Pinpoint the cell where the given text exists, returning its [x, y] midpoint coordinate. 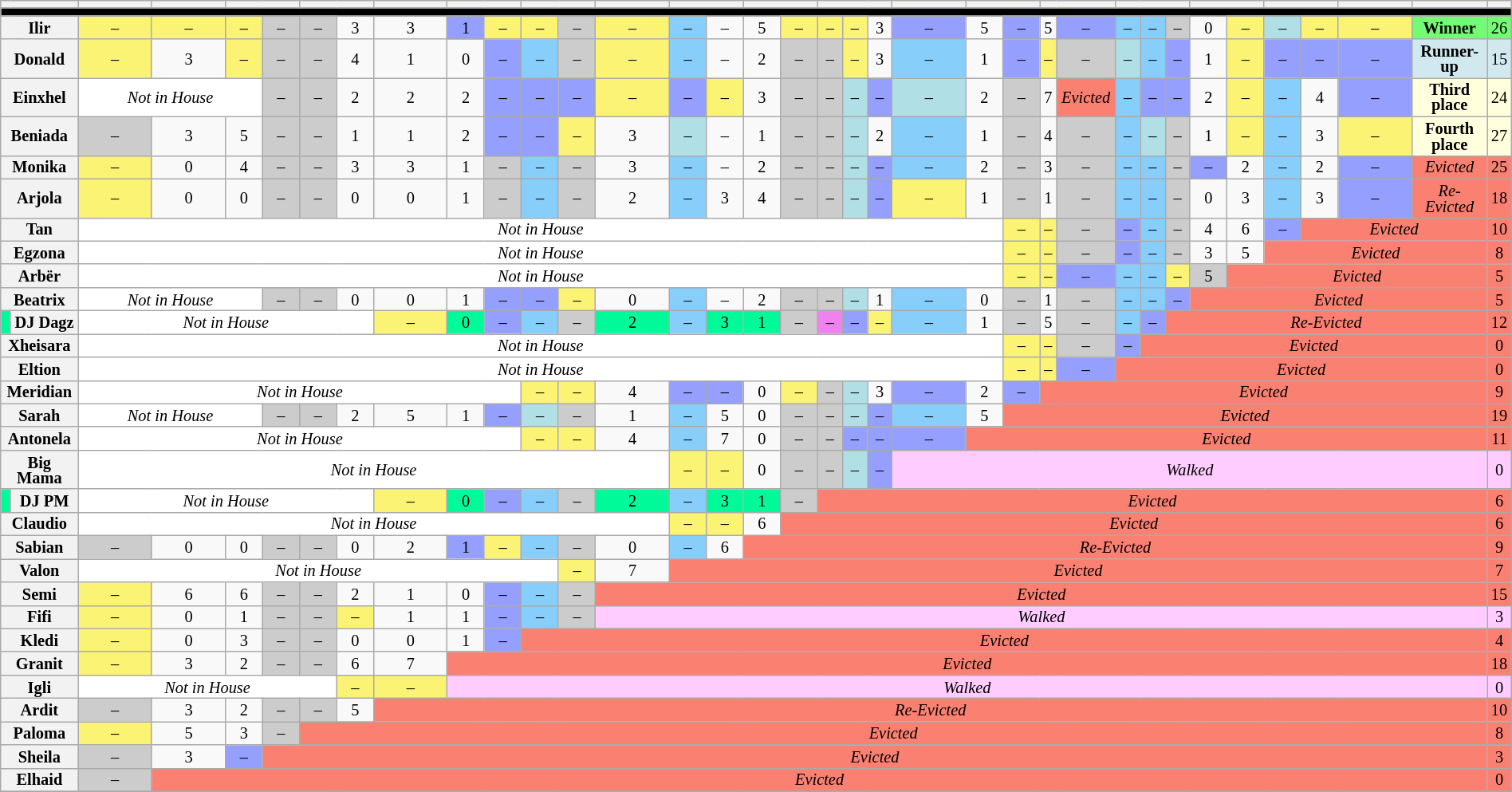
Elhaid [40, 780]
Paloma [40, 732]
27 [1499, 136]
Arbër [40, 276]
24 [1499, 97]
DJ Dagz [45, 322]
Fifi [40, 617]
Arjola [40, 198]
Sabian [40, 547]
Third place [1449, 97]
Tan [40, 230]
Valon [40, 569]
12 [1499, 322]
Antonela [40, 439]
Sarah [40, 415]
Eltion [40, 368]
Beatrix [40, 298]
Ilir [40, 27]
Claudio [40, 523]
Semi [40, 593]
11 [1499, 439]
Ardit [40, 710]
Meridian [40, 392]
Einxhel [40, 97]
DJ PM [45, 501]
Fourth place [1449, 136]
19 [1499, 415]
Kledi [40, 640]
Runner-up [1449, 59]
Egzona [40, 252]
Beniada [40, 136]
Winner [1449, 27]
Granit [40, 664]
25 [1499, 167]
Big Mama [40, 469]
Igli [40, 686]
26 [1499, 27]
Donald [40, 59]
Monika [40, 167]
Xheisara [40, 345]
Sheila [40, 756]
